Pinpoint the cell where the given text exists, returning its [X, Y] midpoint coordinate. 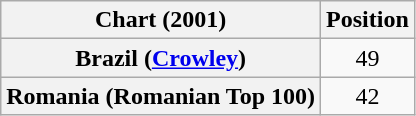
Romania (Romanian Top 100) [161, 96]
Brazil (Crowley) [161, 58]
Position [368, 20]
42 [368, 96]
Chart (2001) [161, 20]
49 [368, 58]
